Search for the cell housing the specified text and yield its [X, Y] center coordinate. 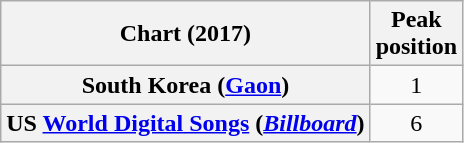
South Korea (Gaon) [186, 85]
US World Digital Songs (Billboard) [186, 123]
1 [416, 85]
Chart (2017) [186, 34]
6 [416, 123]
Peakposition [416, 34]
